Locate the cell with the specified text and output its (X, Y) center coordinate. 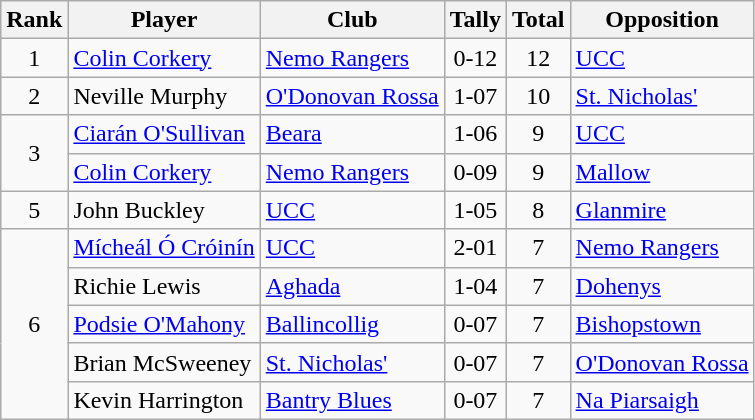
1 (34, 58)
0-09 (475, 172)
10 (538, 96)
Opposition (662, 20)
Total (538, 20)
12 (538, 58)
Beara (352, 134)
Player (164, 20)
Dohenys (662, 286)
Club (352, 20)
Bantry Blues (352, 400)
Aghada (352, 286)
1-04 (475, 286)
8 (538, 210)
Glanmire (662, 210)
3 (34, 153)
2-01 (475, 248)
Mícheál Ó Cróinín (164, 248)
2 (34, 96)
1-07 (475, 96)
Neville Murphy (164, 96)
Richie Lewis (164, 286)
5 (34, 210)
John Buckley (164, 210)
1-05 (475, 210)
Rank (34, 20)
6 (34, 324)
Brian McSweeney (164, 362)
Kevin Harrington (164, 400)
Ciarán O'Sullivan (164, 134)
Bishopstown (662, 324)
Mallow (662, 172)
Tally (475, 20)
0-12 (475, 58)
Ballincollig (352, 324)
Na Piarsaigh (662, 400)
Podsie O'Mahony (164, 324)
1-06 (475, 134)
